Detect which cell encompasses the target text, then output its (x, y) center coordinate. 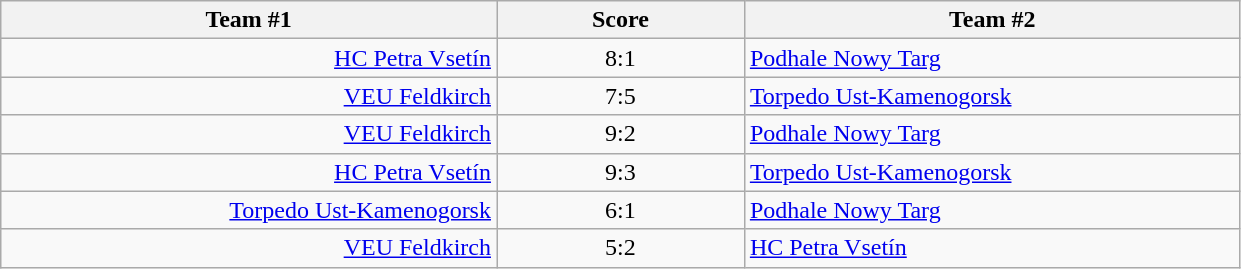
Score (620, 20)
6:1 (620, 210)
Team #1 (249, 20)
5:2 (620, 248)
9:2 (620, 134)
Team #2 (992, 20)
9:3 (620, 172)
7:5 (620, 96)
8:1 (620, 58)
